Return (X, Y) of the center of cell containing provided text 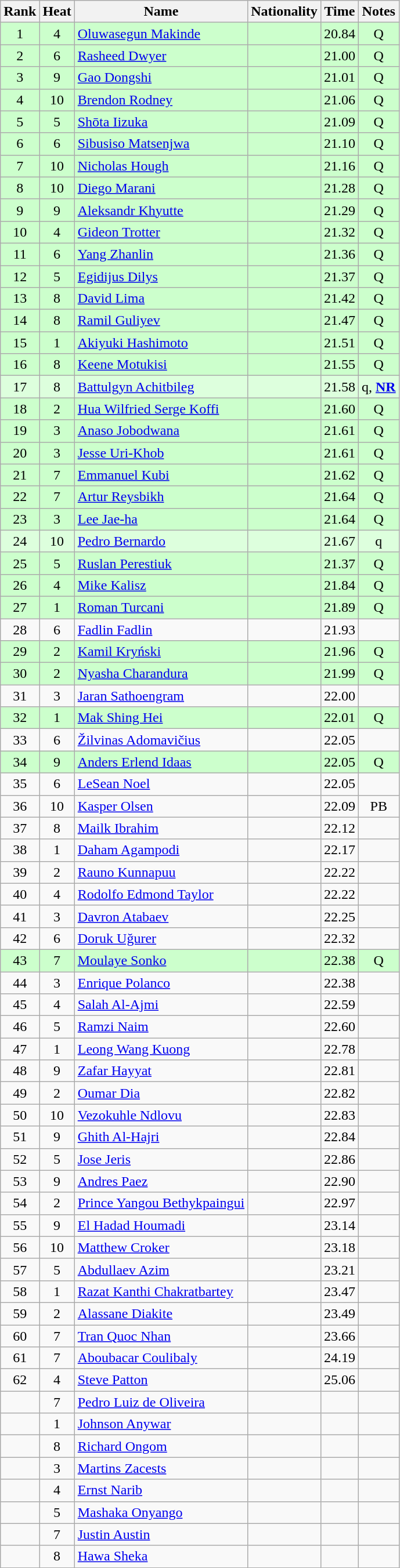
26 (20, 585)
52 (20, 1159)
Gideon Trotter (161, 232)
48 (20, 1071)
23.47 (339, 1291)
Hawa Sheka (161, 1556)
Mak Shing Hei (161, 718)
22.97 (339, 1203)
Ramil Guliyev (161, 321)
Doruk Uğurer (161, 938)
22.59 (339, 1005)
Žilvinas Adomavičius (161, 740)
39 (20, 872)
Gao Dongshi (161, 78)
23.18 (339, 1247)
21.36 (339, 254)
Hua Wilfried Serge Koffi (161, 409)
Martins Zacests (161, 1468)
44 (20, 983)
24 (20, 541)
22.09 (339, 806)
21.47 (339, 321)
Abdullaev Azim (161, 1269)
21.84 (339, 585)
11 (20, 254)
22.01 (339, 718)
46 (20, 1027)
22.32 (339, 938)
Mike Kalisz (161, 585)
22.81 (339, 1071)
Rodolfo Edmond Taylor (161, 894)
Daham Agampodi (161, 850)
Oluwasegun Makinde (161, 34)
Aleksandr Khyutte (161, 210)
21 (20, 475)
Moulaye Sonko (161, 960)
Diego Marani (161, 188)
Artur Reysbikh (161, 497)
29 (20, 652)
21.16 (339, 166)
24.19 (339, 1358)
Emmanuel Kubi (161, 475)
Sibusiso Matsenjwa (161, 144)
21.58 (339, 387)
Shōta Iizuka (161, 122)
Leong Wang Kuong (161, 1049)
Time (339, 12)
27 (20, 607)
Jaran Sathoengram (161, 696)
Egidijus Dilys (161, 277)
Jesse Uri-Khob (161, 453)
14 (20, 321)
Notes (379, 12)
Prince Yangou Bethykpaingui (161, 1203)
23.21 (339, 1269)
Kamil Kryński (161, 652)
47 (20, 1049)
16 (20, 365)
62 (20, 1380)
Rasheed Dwyer (161, 56)
21.62 (339, 475)
18 (20, 409)
23.14 (339, 1225)
53 (20, 1181)
23 (20, 519)
22.00 (339, 696)
Brendon Rodney (161, 100)
Salah Al-Ajmi (161, 1005)
21.60 (339, 409)
LeSean Noel (161, 784)
q (379, 541)
25 (20, 563)
Pedro Bernardo (161, 541)
22.60 (339, 1027)
21.32 (339, 232)
Lee Jae-ha (161, 519)
21.42 (339, 299)
25.06 (339, 1380)
Fadlin Fadlin (161, 629)
Kasper Olsen (161, 806)
Johnson Anywar (161, 1424)
43 (20, 960)
21.67 (339, 541)
19 (20, 431)
21.01 (339, 78)
42 (20, 938)
22.82 (339, 1093)
Rank (20, 12)
Justin Austin (161, 1534)
Mashaka Onyango (161, 1512)
36 (20, 806)
41 (20, 916)
21.09 (339, 122)
Enrique Polanco (161, 983)
Alassane Diakite (161, 1313)
Vezokuhle Ndlovu (161, 1115)
Anaso Jobodwana (161, 431)
57 (20, 1269)
Ernst Narib (161, 1490)
Ramzi Naim (161, 1027)
Pedro Luiz de Oliveira (161, 1402)
Jose Jeris (161, 1159)
Matthew Croker (161, 1247)
22.78 (339, 1049)
55 (20, 1225)
61 (20, 1358)
21.55 (339, 365)
21.99 (339, 674)
Anders Erlend Idaas (161, 762)
21.96 (339, 652)
28 (20, 629)
21.00 (339, 56)
51 (20, 1137)
22 (20, 497)
22.12 (339, 828)
17 (20, 387)
Yang Zhanlin (161, 254)
32 (20, 718)
Zafar Hayyat (161, 1071)
21.89 (339, 607)
Nationality (284, 12)
q, NR (379, 387)
22.83 (339, 1115)
59 (20, 1313)
21.10 (339, 144)
Aboubacar Coulibaly (161, 1358)
54 (20, 1203)
37 (20, 828)
David Lima (161, 299)
Razat Kanthi Chakratbartey (161, 1291)
33 (20, 740)
50 (20, 1115)
Oumar Dia (161, 1093)
31 (20, 696)
Andres Paez (161, 1181)
35 (20, 784)
23.49 (339, 1313)
20.84 (339, 34)
Battulgyn Achitbileg (161, 387)
12 (20, 277)
30 (20, 674)
Roman Turcani (161, 607)
34 (20, 762)
Name (161, 12)
22.90 (339, 1181)
Steve Patton (161, 1380)
Ruslan Perestiuk (161, 563)
40 (20, 894)
Ghith Al-Hajri (161, 1137)
56 (20, 1247)
El Hadad Houmadi (161, 1225)
22.17 (339, 850)
Richard Ongom (161, 1446)
Nicholas Hough (161, 166)
Nyasha Charandura (161, 674)
Akiyuki Hashimoto (161, 343)
Rauno Kunnapuu (161, 872)
Tran Quoc Nhan (161, 1335)
PB (379, 806)
Mailk Ibrahim (161, 828)
23.66 (339, 1335)
45 (20, 1005)
22.25 (339, 916)
Davron Atabaev (161, 916)
21.06 (339, 100)
15 (20, 343)
22.86 (339, 1159)
21.93 (339, 629)
21.51 (339, 343)
49 (20, 1093)
Keene Motukisi (161, 365)
20 (20, 453)
Heat (57, 12)
21.28 (339, 188)
21.29 (339, 210)
38 (20, 850)
13 (20, 299)
60 (20, 1335)
22.84 (339, 1137)
58 (20, 1291)
